Return (X, Y) of the center of cell containing provided text 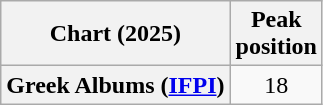
Peak position (276, 34)
18 (276, 85)
Chart (2025) (116, 34)
Greek Albums (IFPI) (116, 85)
